Search for the cell housing the specified text and yield its [X, Y] center coordinate. 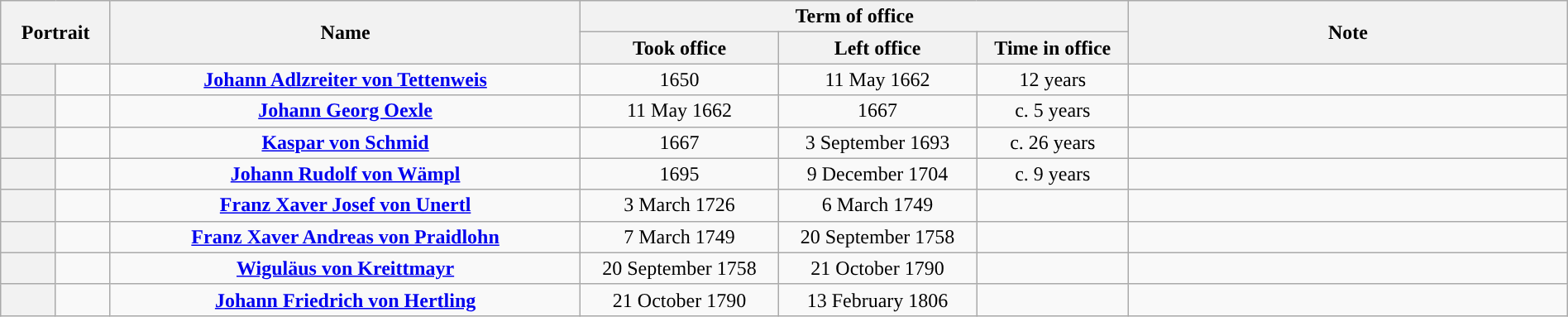
Time in office [1053, 48]
c. 9 years [1053, 174]
3 September 1693 [877, 142]
c. 5 years [1053, 111]
7 March 1749 [680, 237]
c. 26 years [1053, 142]
Johann Adlzreiter von Tettenweis [345, 79]
Franz Xaver Josef von Unertl [345, 205]
6 March 1749 [877, 205]
Left office [877, 48]
9 December 1704 [877, 174]
Kaspar von Schmid [345, 142]
Term of office [855, 17]
Wiguläus von Kreittmayr [345, 268]
Note [1348, 32]
Name [345, 32]
1695 [680, 174]
13 February 1806 [877, 300]
Took office [680, 48]
1650 [680, 79]
Franz Xaver Andreas von Praidlohn [345, 237]
3 March 1726 [680, 205]
Johann Georg Oexle [345, 111]
12 years [1053, 79]
Portrait [56, 32]
Johann Rudolf von Wämpl [345, 174]
Johann Friedrich von Hertling [345, 300]
